Extract the [X, Y] coordinate from the center of the cell holding the provided text.  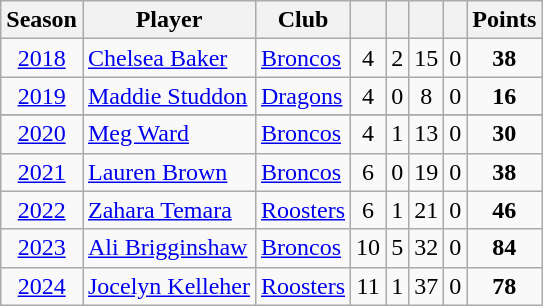
Jocelyn Kelleher [168, 286]
46 [504, 210]
2 [398, 58]
Lauren Brown [168, 172]
10 [368, 248]
19 [426, 172]
Ali Brigginshaw [168, 248]
32 [426, 248]
84 [504, 248]
8 [426, 96]
Dragons [302, 96]
5 [398, 248]
Club [302, 20]
2024 [42, 286]
Maddie Studdon [168, 96]
11 [368, 286]
2023 [42, 248]
Points [504, 20]
2019 [42, 96]
21 [426, 210]
2021 [42, 172]
15 [426, 58]
Zahara Temara [168, 210]
30 [504, 134]
Season [42, 20]
37 [426, 286]
78 [504, 286]
Chelsea Baker [168, 58]
2018 [42, 58]
2020 [42, 134]
Meg Ward [168, 134]
2022 [42, 210]
16 [504, 96]
13 [426, 134]
Player [168, 20]
